Detect which cell encompasses the target text, then output its (X, Y) center coordinate. 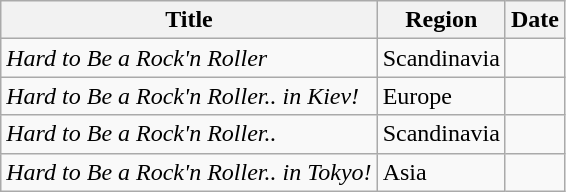
Hard to Be a Rock'n Roller.. in Tokyo! (189, 172)
Title (189, 20)
Region (441, 20)
Date (534, 20)
Europe (441, 96)
Hard to Be a Rock'n Roller.. (189, 134)
Hard to Be a Rock'n Roller.. in Kiev! (189, 96)
Asia (441, 172)
Hard to Be a Rock'n Roller (189, 58)
